Return the [X, Y] coordinate for the center point of the cell that contains the specified text.  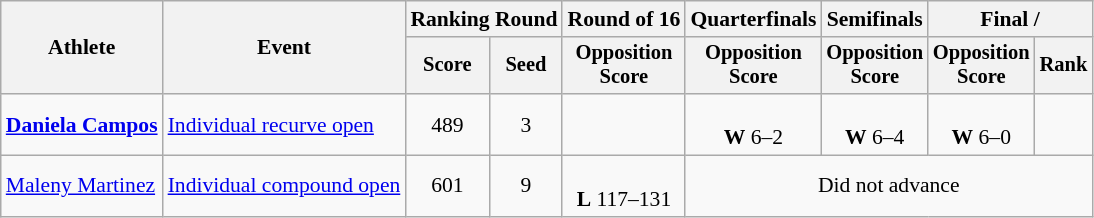
Score [447, 66]
W 6–2 [753, 124]
Rank [1064, 66]
601 [447, 186]
9 [526, 186]
Daniela Campos [82, 124]
W 6–0 [982, 124]
Event [284, 48]
489 [447, 124]
Semifinals [874, 19]
Ranking Round [484, 19]
Final / [1010, 19]
Did not advance [888, 186]
Round of 16 [624, 19]
Seed [526, 66]
Maleny Martinez [82, 186]
3 [526, 124]
Athlete [82, 48]
L 117–131 [624, 186]
Individual compound open [284, 186]
Quarterfinals [753, 19]
Individual recurve open [284, 124]
W 6–4 [874, 124]
